Locate the cell with the specified text and output its (x, y) center coordinate. 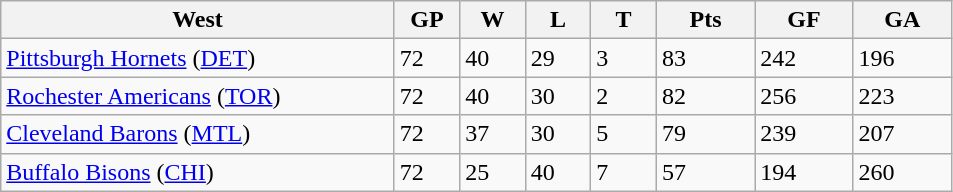
W (493, 20)
L (558, 20)
25 (493, 172)
82 (705, 96)
194 (804, 172)
57 (705, 172)
239 (804, 134)
207 (902, 134)
GA (902, 20)
T (624, 20)
7 (624, 172)
West (198, 20)
242 (804, 58)
196 (902, 58)
37 (493, 134)
GP (427, 20)
Cleveland Barons (MTL) (198, 134)
29 (558, 58)
2 (624, 96)
3 (624, 58)
223 (902, 96)
79 (705, 134)
GF (804, 20)
83 (705, 58)
Rochester Americans (TOR) (198, 96)
Buffalo Bisons (CHI) (198, 172)
260 (902, 172)
Pittsburgh Hornets (DET) (198, 58)
Pts (705, 20)
256 (804, 96)
5 (624, 134)
